Output the [x, y] coordinate of the center of the cell containing the given text.  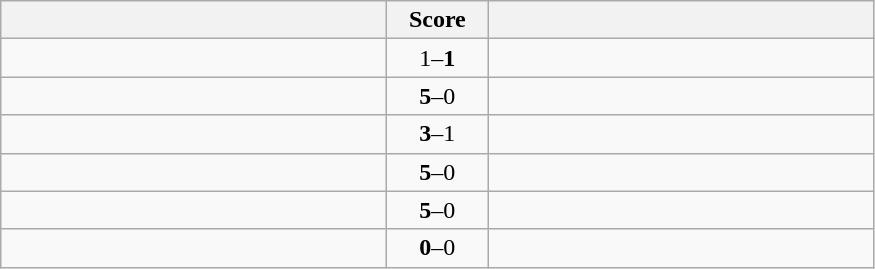
Score [438, 20]
1–1 [438, 58]
3–1 [438, 134]
0–0 [438, 248]
